Capture the cell that displays the provided text and extract its (X, Y) central coordinate. 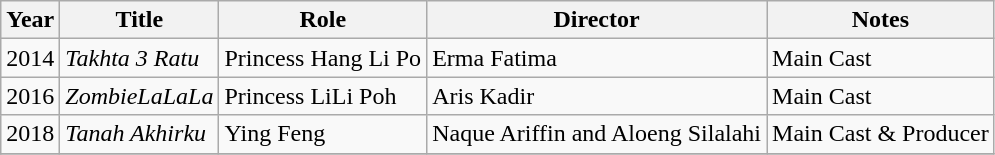
Title (140, 20)
Princess LiLi Poh (323, 96)
Year (30, 20)
Princess Hang Li Po (323, 58)
Director (597, 20)
Tanah Akhirku (140, 134)
Erma Fatima (597, 58)
2016 (30, 96)
2014 (30, 58)
Naque Ariffin and Aloeng Silalahi (597, 134)
Main Cast & Producer (881, 134)
Ying Feng (323, 134)
Aris Kadir (597, 96)
Role (323, 20)
Takhta 3 Ratu (140, 58)
Notes (881, 20)
ZombieLaLaLa (140, 96)
2018 (30, 134)
